Return (X, Y) of the center of cell containing provided text 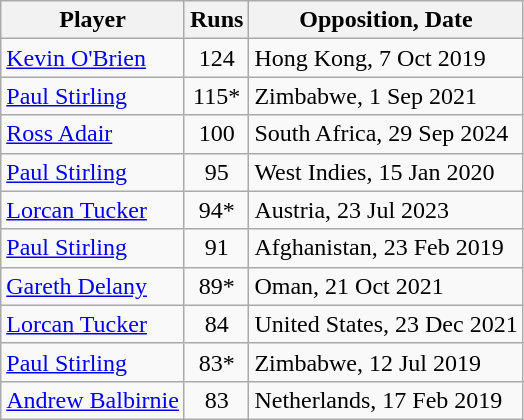
Austria, 23 Jul 2023 (386, 210)
Player (93, 20)
94* (216, 210)
Opposition, Date (386, 20)
Kevin O'Brien (93, 58)
Runs (216, 20)
124 (216, 58)
95 (216, 172)
Ross Adair (93, 134)
Netherlands, 17 Feb 2019 (386, 400)
Andrew Balbirnie (93, 400)
Oman, 21 Oct 2021 (386, 286)
Hong Kong, 7 Oct 2019 (386, 58)
100 (216, 134)
United States, 23 Dec 2021 (386, 324)
84 (216, 324)
West Indies, 15 Jan 2020 (386, 172)
89* (216, 286)
Gareth Delany (93, 286)
115* (216, 96)
Afghanistan, 23 Feb 2019 (386, 248)
South Africa, 29 Sep 2024 (386, 134)
Zimbabwe, 1 Sep 2021 (386, 96)
83 (216, 400)
83* (216, 362)
Zimbabwe, 12 Jul 2019 (386, 362)
91 (216, 248)
